Extract the [x, y] coordinate from the center of the cell holding the provided text.  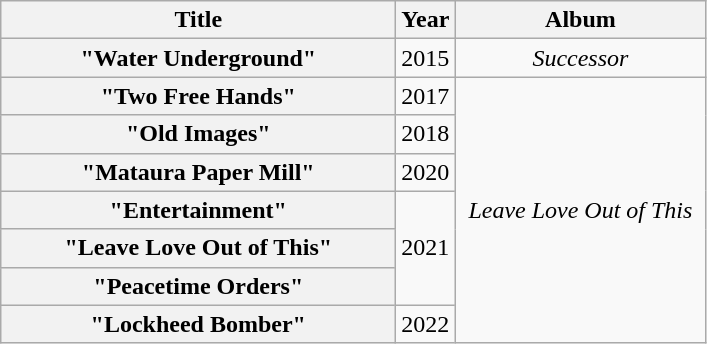
"Two Free Hands" [198, 96]
Leave Love Out of This [580, 210]
"Old Images" [198, 134]
"Water Underground" [198, 58]
2022 [426, 324]
"Peacetime Orders" [198, 286]
Successor [580, 58]
"Entertainment" [198, 210]
Year [426, 20]
"Lockheed Bomber" [198, 324]
Title [198, 20]
"Mataura Paper Mill" [198, 172]
Album [580, 20]
"Leave Love Out of This" [198, 248]
2020 [426, 172]
2015 [426, 58]
2021 [426, 248]
2017 [426, 96]
2018 [426, 134]
